Capture the cell that displays the provided text and extract its (x, y) central coordinate. 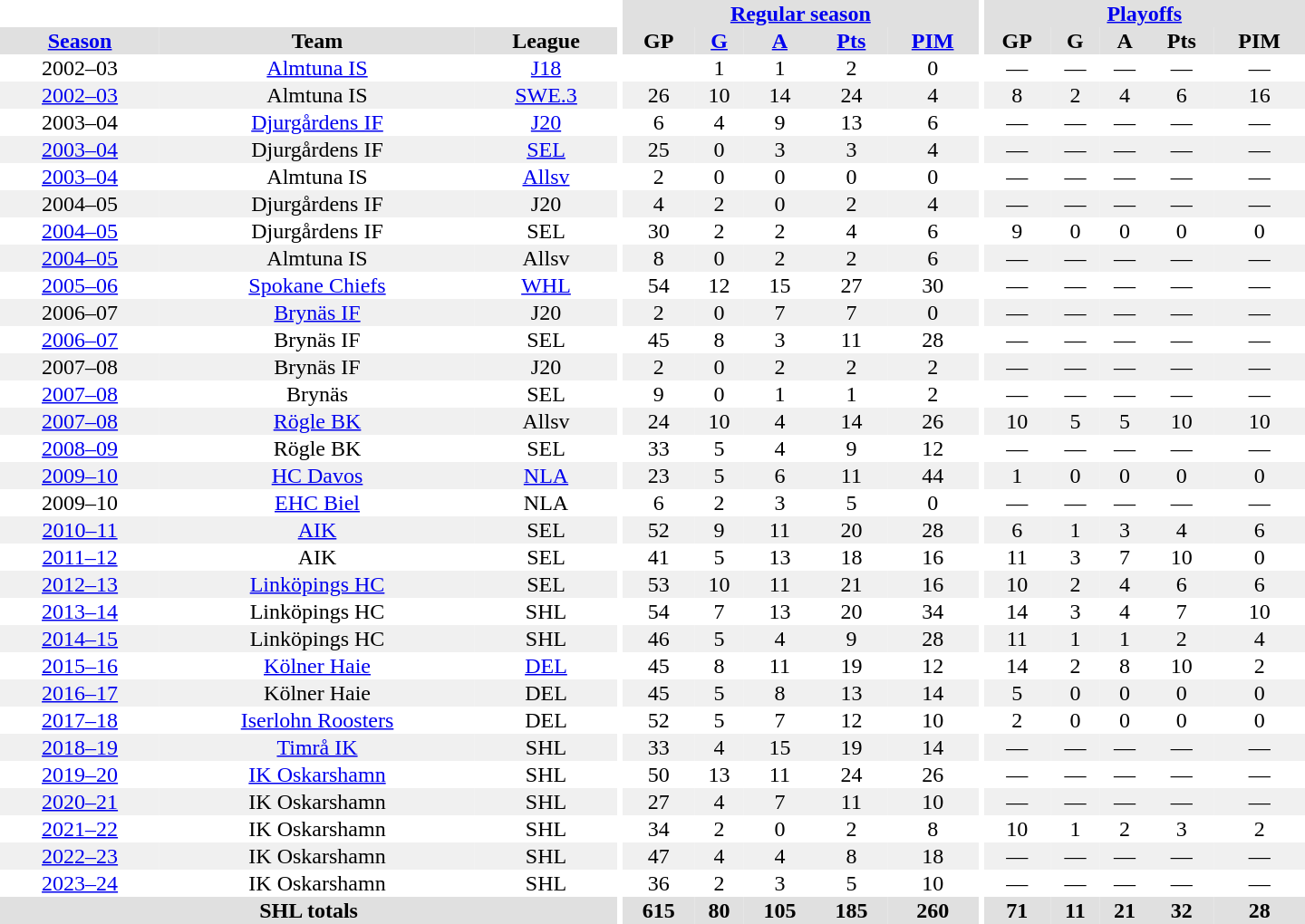
260 (933, 910)
HC Davos (317, 476)
105 (779, 910)
71 (1018, 910)
2010–11 (80, 530)
Spokane Chiefs (317, 285)
Iserlohn Roosters (317, 720)
Brynäs (317, 394)
2017–18 (80, 720)
Timrå IK (317, 747)
2022–23 (80, 856)
25 (658, 149)
League (546, 41)
2014–15 (80, 639)
Season (80, 41)
2008–09 (80, 448)
44 (933, 476)
WHL (546, 285)
Team (317, 41)
SWE.3 (546, 95)
SHL totals (308, 910)
2020–21 (80, 802)
2005–06 (80, 285)
185 (852, 910)
2016–17 (80, 693)
23 (658, 476)
2023–24 (80, 883)
2021–22 (80, 829)
J18 (546, 68)
46 (658, 639)
32 (1182, 910)
47 (658, 856)
36 (658, 883)
41 (658, 557)
50 (658, 775)
2015–16 (80, 666)
2012–13 (80, 584)
Playoffs (1145, 14)
615 (658, 910)
80 (720, 910)
2019–20 (80, 775)
EHC Biel (317, 503)
Regular season (800, 14)
2013–14 (80, 611)
2018–19 (80, 747)
53 (658, 584)
2011–12 (80, 557)
